Extract the (X, Y) coordinate from the center of the cell holding the provided text.  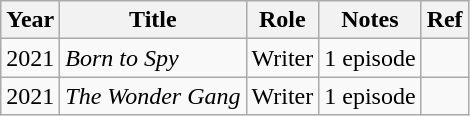
Notes (370, 20)
Title (153, 20)
The Wonder Gang (153, 96)
Year (30, 20)
Role (282, 20)
Ref (444, 20)
Born to Spy (153, 58)
